Find where the given text appears and provide that cell's center as (X, Y) coordinate. 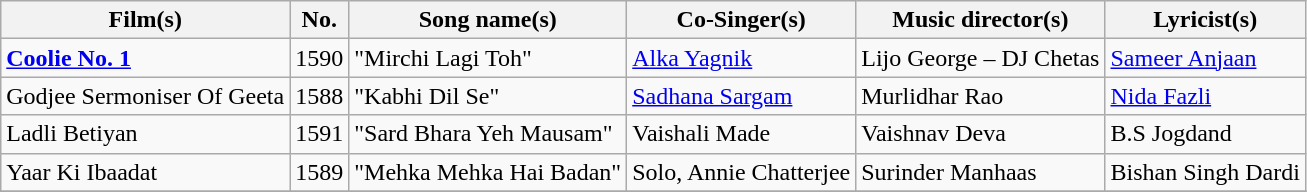
"Sard Bhara Yeh Mausam" (488, 134)
Vaishnav Deva (980, 134)
Music director(s) (980, 20)
1588 (320, 96)
Co-Singer(s) (742, 20)
Vaishali Made (742, 134)
Murlidhar Rao (980, 96)
Sadhana Sargam (742, 96)
1591 (320, 134)
Coolie No. 1 (146, 58)
Bishan Singh Dardi (1205, 172)
Ladli Betiyan (146, 134)
1589 (320, 172)
"Mirchi Lagi Toh" (488, 58)
Lijo George – DJ Chetas (980, 58)
Sameer Anjaan (1205, 58)
Godjee Sermoniser Of Geeta (146, 96)
"Kabhi Dil Se" (488, 96)
B.S Jogdand (1205, 134)
Alka Yagnik (742, 58)
"Mehka Mehka Hai Badan" (488, 172)
Surinder Manhaas (980, 172)
Film(s) (146, 20)
1590 (320, 58)
Nida Fazli (1205, 96)
No. (320, 20)
Solo, Annie Chatterjee (742, 172)
Song name(s) (488, 20)
Yaar Ki Ibaadat (146, 172)
Lyricist(s) (1205, 20)
